Provide the (X, Y) coordinate of the cell's center where the given text is located.  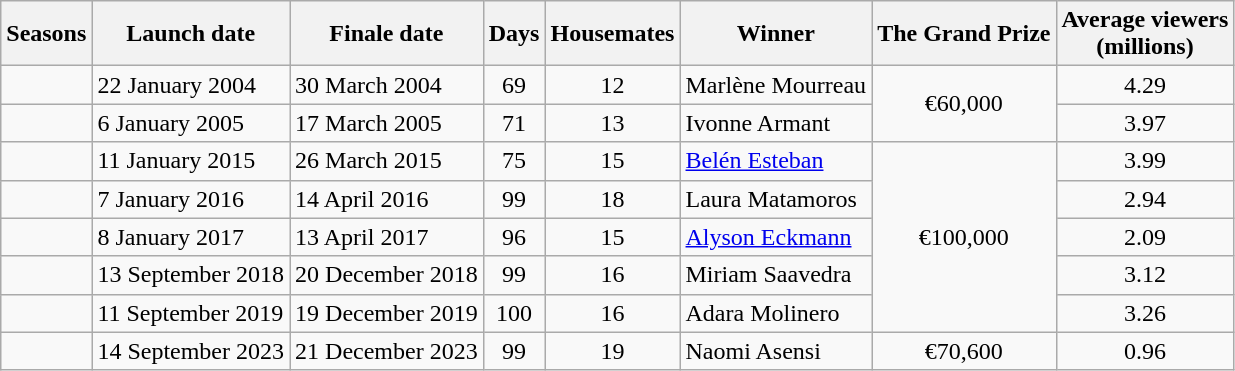
Naomi Asensi (776, 351)
€100,000 (964, 237)
26 March 2015 (387, 161)
3.26 (1145, 313)
14 April 2016 (387, 199)
100 (514, 313)
Ivonne Armant (776, 123)
22 January 2004 (191, 85)
3.99 (1145, 161)
€60,000 (964, 104)
Days (514, 34)
The Grand Prize (964, 34)
20 December 2018 (387, 275)
19 December 2019 (387, 313)
4.29 (1145, 85)
Belén Esteban (776, 161)
Laura Matamoros (776, 199)
Launch date (191, 34)
17 March 2005 (387, 123)
Alyson Eckmann (776, 237)
Miriam Saavedra (776, 275)
€70,600 (964, 351)
0.96 (1145, 351)
Housemates (612, 34)
14 September 2023 (191, 351)
Marlène Mourreau (776, 85)
18 (612, 199)
Average viewers(millions) (1145, 34)
2.94 (1145, 199)
30 March 2004 (387, 85)
Seasons (46, 34)
12 (612, 85)
96 (514, 237)
11 January 2015 (191, 161)
Finale date (387, 34)
3.97 (1145, 123)
11 September 2019 (191, 313)
69 (514, 85)
19 (612, 351)
7 January 2016 (191, 199)
71 (514, 123)
2.09 (1145, 237)
13 September 2018 (191, 275)
75 (514, 161)
3.12 (1145, 275)
8 January 2017 (191, 237)
6 January 2005 (191, 123)
13 April 2017 (387, 237)
13 (612, 123)
Winner (776, 34)
Adara Molinero (776, 313)
21 December 2023 (387, 351)
